Find where the given text appears and provide that cell's center as (X, Y) coordinate. 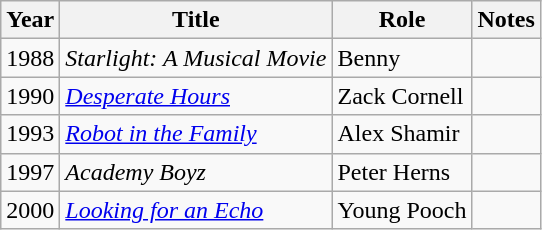
Looking for an Echo (196, 210)
Year (30, 20)
Desperate Hours (196, 96)
1993 (30, 134)
1988 (30, 58)
Robot in the Family (196, 134)
1990 (30, 96)
Role (402, 20)
Benny (402, 58)
Starlight: A Musical Movie (196, 58)
2000 (30, 210)
Peter Herns (402, 172)
Young Pooch (402, 210)
Notes (506, 20)
Title (196, 20)
1997 (30, 172)
Zack Cornell (402, 96)
Alex Shamir (402, 134)
Academy Boyz (196, 172)
